Return the (x, y) coordinate for the center point of the cell that contains the specified text.  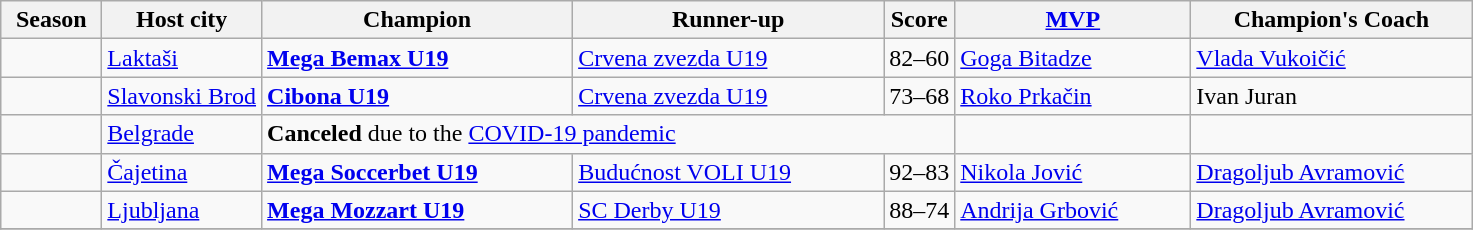
Season (52, 20)
Champion's Coach (1332, 20)
Ivan Juran (1332, 96)
Mega Bemax U19 (418, 58)
Slavonski Brod (182, 96)
Champion (418, 20)
Runner-up (728, 20)
Vlada Vukoičić (1332, 58)
MVP (1073, 20)
Score (920, 20)
Host city (182, 20)
Belgrade (182, 134)
Ljubljana (182, 210)
Nikola Jović (1073, 172)
Čajetina (182, 172)
SC Derby U19 (728, 210)
92–83 (920, 172)
Laktaši (182, 58)
Mega Soccerbet U19 (418, 172)
88–74 (920, 210)
Canceled due to the COVID-19 pandemic (608, 134)
Budućnost VOLI U19 (728, 172)
Mega Mozzart U19 (418, 210)
Roko Prkačin (1073, 96)
Andrija Grbović (1073, 210)
73–68 (920, 96)
82–60 (920, 58)
Goga Bitadze (1073, 58)
Cibona U19 (418, 96)
